For the text-containing cell, return its midpoint in (x, y) coordinate format. 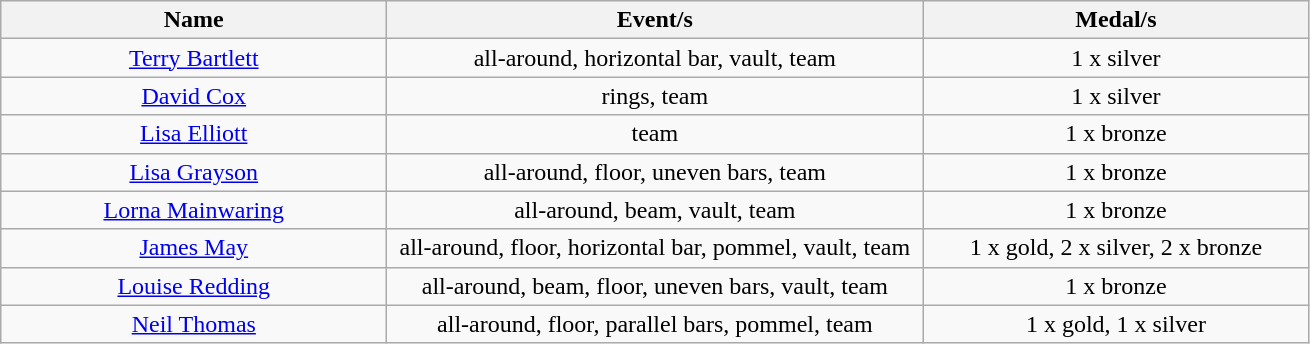
Louise Redding (194, 286)
all-around, beam, vault, team (655, 210)
all-around, floor, parallel bars, pommel, team (655, 324)
James May (194, 248)
rings, team (655, 96)
1 x gold, 1 x silver (1116, 324)
Name (194, 20)
Lisa Grayson (194, 172)
David Cox (194, 96)
Medal/s (1116, 20)
all-around, floor, horizontal bar, pommel, vault, team (655, 248)
all-around, floor, uneven bars, team (655, 172)
Neil Thomas (194, 324)
team (655, 134)
Terry Bartlett (194, 58)
Lisa Elliott (194, 134)
Event/s (655, 20)
Lorna Mainwaring (194, 210)
all-around, horizontal bar, vault, team (655, 58)
all-around, beam, floor, uneven bars, vault, team (655, 286)
1 x gold, 2 x silver, 2 x bronze (1116, 248)
